Return the (X, Y) coordinate for the center point of the cell that contains the specified text.  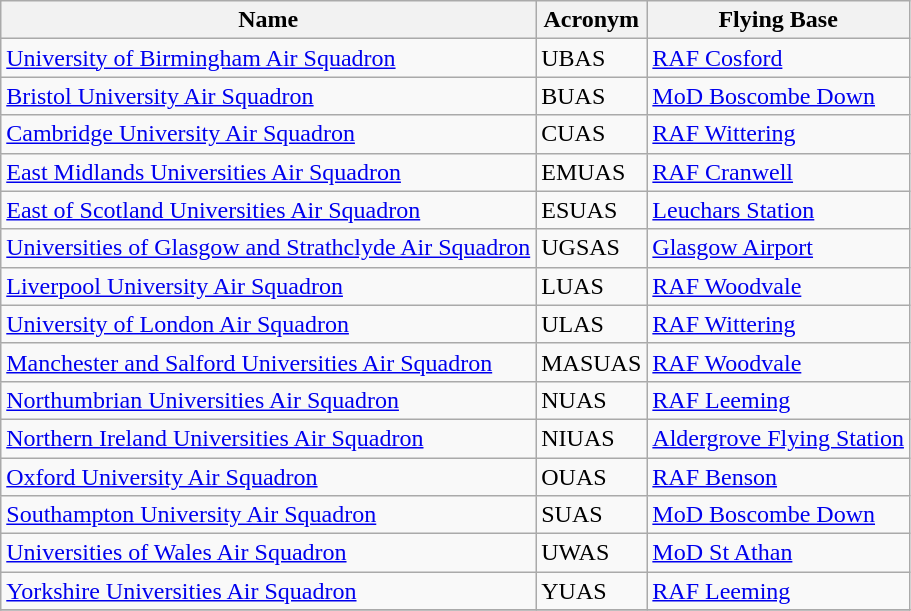
Name (268, 20)
LUAS (592, 286)
Oxford University Air Squadron (268, 477)
Southampton University Air Squadron (268, 515)
Universities of Glasgow and Strathclyde Air Squadron (268, 248)
Universities of Wales Air Squadron (268, 553)
MoD St Athan (778, 553)
University of London Air Squadron (268, 324)
Aldergrove Flying Station (778, 438)
RAF Cranwell (778, 172)
University of Birmingham Air Squadron (268, 58)
ESUAS (592, 210)
RAF Cosford (778, 58)
East Midlands Universities Air Squadron (268, 172)
SUAS (592, 515)
Leuchars Station (778, 210)
RAF Benson (778, 477)
Northumbrian Universities Air Squadron (268, 400)
Bristol University Air Squadron (268, 96)
Northern Ireland Universities Air Squadron (268, 438)
BUAS (592, 96)
UBAS (592, 58)
CUAS (592, 134)
OUAS (592, 477)
Cambridge University Air Squadron (268, 134)
YUAS (592, 591)
UWAS (592, 553)
Manchester and Salford Universities Air Squadron (268, 362)
EMUAS (592, 172)
Flying Base (778, 20)
ULAS (592, 324)
MASUAS (592, 362)
UGSAS (592, 248)
Yorkshire Universities Air Squadron (268, 591)
East of Scotland Universities Air Squadron (268, 210)
Liverpool University Air Squadron (268, 286)
NUAS (592, 400)
Acronym (592, 20)
Glasgow Airport (778, 248)
NIUAS (592, 438)
